Provide the [X, Y] coordinate of the cell's center where the given text is located.  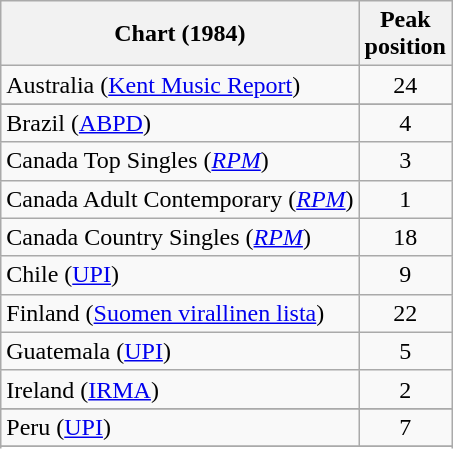
5 [405, 351]
Australia (Kent Music Report) [180, 85]
Canada Top Singles (RPM) [180, 161]
Canada Country Singles (RPM) [180, 237]
3 [405, 161]
18 [405, 237]
1 [405, 199]
Finland (Suomen virallinen lista) [180, 313]
Chile (UPI) [180, 275]
Peakposition [405, 34]
4 [405, 123]
Guatemala (UPI) [180, 351]
7 [405, 427]
Ireland (IRMA) [180, 389]
9 [405, 275]
2 [405, 389]
24 [405, 85]
22 [405, 313]
Canada Adult Contemporary (RPM) [180, 199]
Peru (UPI) [180, 427]
Chart (1984) [180, 34]
Brazil (ABPD) [180, 123]
